Return [X, Y] of the center of cell containing provided text 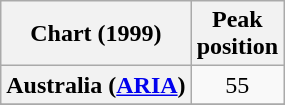
Australia (ARIA) [96, 85]
55 [237, 85]
Chart (1999) [96, 34]
Peak position [237, 34]
